Detect which cell encompasses the target text, then output its (x, y) center coordinate. 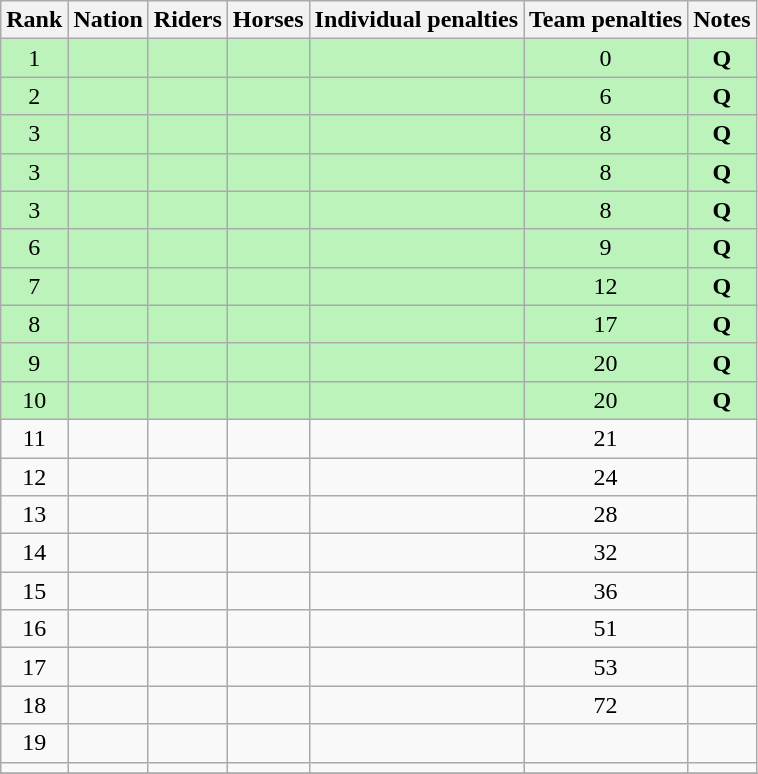
36 (606, 591)
19 (34, 743)
2 (34, 96)
24 (606, 477)
Riders (188, 20)
53 (606, 667)
Notes (722, 20)
16 (34, 629)
13 (34, 515)
21 (606, 438)
1 (34, 58)
Team penalties (606, 20)
Horses (268, 20)
15 (34, 591)
10 (34, 400)
Rank (34, 20)
14 (34, 553)
51 (606, 629)
18 (34, 705)
72 (606, 705)
11 (34, 438)
0 (606, 58)
Individual penalties (416, 20)
Nation (108, 20)
32 (606, 553)
28 (606, 515)
7 (34, 286)
